Determine the (X, Y) coordinate at the center of the cell enclosing the given text.  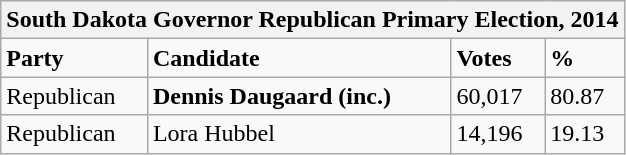
14,196 (498, 134)
Votes (498, 58)
19.13 (584, 134)
Dennis Daugaard (inc.) (298, 96)
Candidate (298, 58)
60,017 (498, 96)
80.87 (584, 96)
% (584, 58)
Lora Hubbel (298, 134)
Party (74, 58)
South Dakota Governor Republican Primary Election, 2014 (312, 20)
